Capture the cell that displays the provided text and extract its (x, y) central coordinate. 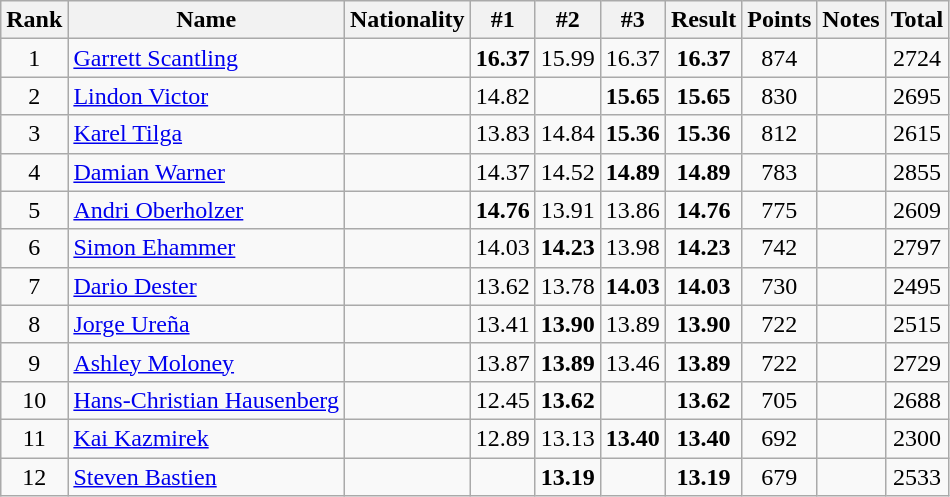
13.98 (632, 248)
12.89 (502, 438)
11 (34, 438)
Karel Tilga (206, 134)
Hans-Christian Hausenberg (206, 400)
2533 (917, 477)
2855 (917, 172)
2615 (917, 134)
14.37 (502, 172)
2495 (917, 286)
2724 (917, 58)
874 (780, 58)
7 (34, 286)
8 (34, 324)
12 (34, 477)
Result (703, 20)
#1 (502, 20)
2609 (917, 210)
15.99 (568, 58)
830 (780, 96)
13.86 (632, 210)
Jorge Ureña (206, 324)
783 (780, 172)
9 (34, 362)
14.52 (568, 172)
Damian Warner (206, 172)
705 (780, 400)
Name (206, 20)
730 (780, 286)
Kai Kazmirek (206, 438)
Lindon Victor (206, 96)
Simon Ehammer (206, 248)
13.91 (568, 210)
Andri Oberholzer (206, 210)
Ashley Moloney (206, 362)
14.84 (568, 134)
Nationality (407, 20)
775 (780, 210)
2300 (917, 438)
1 (34, 58)
2 (34, 96)
2729 (917, 362)
13.46 (632, 362)
742 (780, 248)
14.82 (502, 96)
679 (780, 477)
Notes (851, 20)
812 (780, 134)
6 (34, 248)
2797 (917, 248)
Rank (34, 20)
#3 (632, 20)
13.83 (502, 134)
13.87 (502, 362)
13.78 (568, 286)
Total (917, 20)
4 (34, 172)
2695 (917, 96)
13.13 (568, 438)
Garrett Scantling (206, 58)
Dario Dester (206, 286)
2688 (917, 400)
692 (780, 438)
10 (34, 400)
Steven Bastien (206, 477)
2515 (917, 324)
12.45 (502, 400)
13.41 (502, 324)
3 (34, 134)
5 (34, 210)
Points (780, 20)
#2 (568, 20)
